Return [x, y] of the center of cell containing provided text 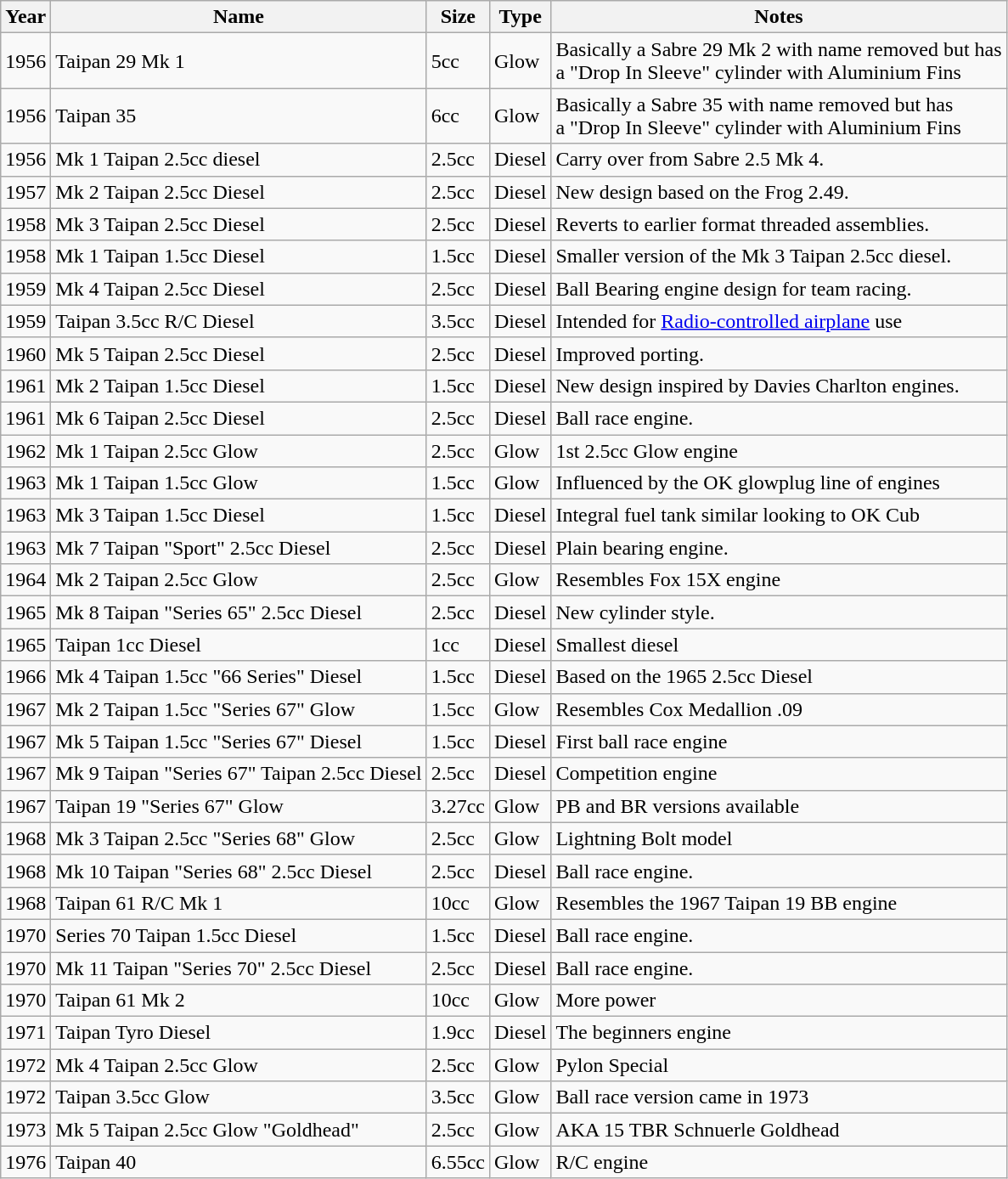
Taipan 61 R/C Mk 1 [239, 903]
First ball race engine [779, 742]
Intended for Radio-controlled airplane use [779, 321]
Resembles Fox 15X engine [779, 580]
Mk 1 Taipan 1.5cc Glow [239, 483]
Mk 9 Taipan "Series 67" Taipan 2.5cc Diesel [239, 774]
New cylinder style. [779, 612]
The beginners engine [779, 1033]
1976 [25, 1162]
Resembles the 1967 Taipan 19 BB engine [779, 903]
Mk 1 Taipan 1.5cc Diesel [239, 257]
1962 [25, 451]
Resembles Cox Medallion .09 [779, 709]
Mk 6 Taipan 2.5cc Diesel [239, 418]
Lightning Bolt model [779, 838]
Basically a Sabre 35 with name removed but hasa "Drop In Sleeve" cylinder with Aluminium Fins [779, 116]
Mk 5 Taipan 1.5cc "Series 67" Diesel [239, 742]
Series 70 Taipan 1.5cc Diesel [239, 935]
Mk 4 Taipan 2.5cc Diesel [239, 289]
Mk 11 Taipan "Series 70" 2.5cc Diesel [239, 967]
Smaller version of the Mk 3 Taipan 2.5cc diesel. [779, 257]
6.55cc [458, 1162]
6cc [458, 116]
Taipan 1cc Diesel [239, 645]
Ball race version came in 1973 [779, 1097]
New design inspired by Davies Charlton engines. [779, 386]
Carry over from Sabre 2.5 Mk 4. [779, 160]
Taipan 35 [239, 116]
1964 [25, 580]
1957 [25, 192]
Mk 8 Taipan "Series 65" 2.5cc Diesel [239, 612]
1.9cc [458, 1033]
Mk 3 Taipan 2.5cc "Series 68" Glow [239, 838]
PB and BR versions available [779, 806]
Taipan 40 [239, 1162]
New design based on the Frog 2.49. [779, 192]
Improved porting. [779, 353]
Taipan 3.5cc Glow [239, 1097]
Pylon Special [779, 1065]
Taipan 19 "Series 67" Glow [239, 806]
1st 2.5cc Glow engine [779, 451]
Mk 2 Taipan 2.5cc Glow [239, 580]
Taipan 61 Mk 2 [239, 1001]
Taipan 29 Mk 1 [239, 61]
1973 [25, 1130]
Mk 3 Taipan 2.5cc Diesel [239, 224]
Ball Bearing engine design for team racing. [779, 289]
Plain bearing engine. [779, 548]
Mk 2 Taipan 1.5cc Diesel [239, 386]
5cc [458, 61]
Mk 5 Taipan 2.5cc Glow "Goldhead" [239, 1130]
Type [520, 17]
3.27cc [458, 806]
Integral fuel tank similar looking to OK Cub [779, 516]
Mk 4 Taipan 2.5cc Glow [239, 1065]
Mk 4 Taipan 1.5cc "66 Series" Diesel [239, 677]
AKA 15 TBR Schnuerle Goldhead [779, 1130]
Mk 3 Taipan 1.5cc Diesel [239, 516]
Influenced by the OK glowplug line of engines [779, 483]
Reverts to earlier format threaded assemblies. [779, 224]
Name [239, 17]
1971 [25, 1033]
Taipan 3.5cc R/C Diesel [239, 321]
Mk 10 Taipan "Series 68" 2.5cc Diesel [239, 871]
Basically a Sabre 29 Mk 2 with name removed but hasa "Drop In Sleeve" cylinder with Aluminium Fins [779, 61]
Mk 2 Taipan 2.5cc Diesel [239, 192]
1966 [25, 677]
1960 [25, 353]
Competition engine [779, 774]
More power [779, 1001]
Mk 1 Taipan 2.5cc diesel [239, 160]
Based on the 1965 2.5cc Diesel [779, 677]
Mk 7 Taipan "Sport" 2.5cc Diesel [239, 548]
Mk 2 Taipan 1.5cc "Series 67" Glow [239, 709]
Taipan Tyro Diesel [239, 1033]
Year [25, 17]
1cc [458, 645]
Mk 5 Taipan 2.5cc Diesel [239, 353]
R/C engine [779, 1162]
Mk 1 Taipan 2.5cc Glow [239, 451]
Smallest diesel [779, 645]
Size [458, 17]
Notes [779, 17]
